Provide the (X, Y) coordinate of the cell's center where the given text is located.  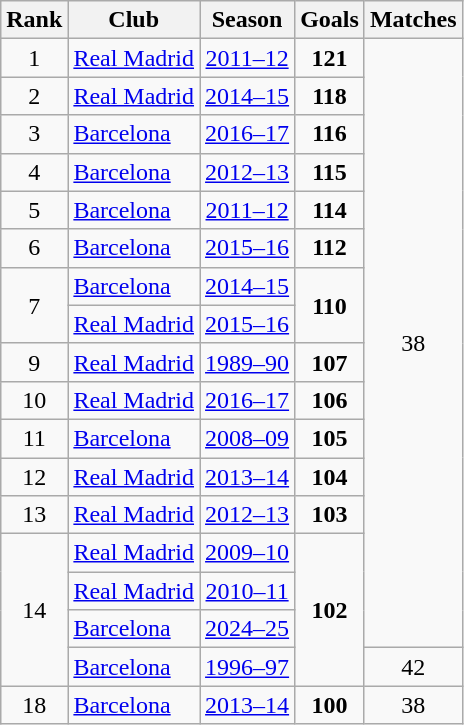
112 (330, 248)
2024–25 (248, 629)
Season (248, 20)
1 (34, 58)
9 (34, 362)
114 (330, 210)
1996–97 (248, 667)
12 (34, 477)
1989–90 (248, 362)
4 (34, 172)
Goals (330, 20)
13 (34, 515)
121 (330, 58)
14 (34, 610)
116 (330, 134)
107 (330, 362)
2009–10 (248, 553)
Rank (34, 20)
Club (134, 20)
118 (330, 96)
7 (34, 305)
3 (34, 134)
Matches (413, 20)
115 (330, 172)
2010–11 (248, 591)
110 (330, 305)
42 (413, 667)
104 (330, 477)
18 (34, 705)
11 (34, 438)
2 (34, 96)
10 (34, 400)
106 (330, 400)
102 (330, 610)
2008–09 (248, 438)
100 (330, 705)
103 (330, 515)
5 (34, 210)
105 (330, 438)
6 (34, 248)
